Locate the cell with the specified text and output its (X, Y) center coordinate. 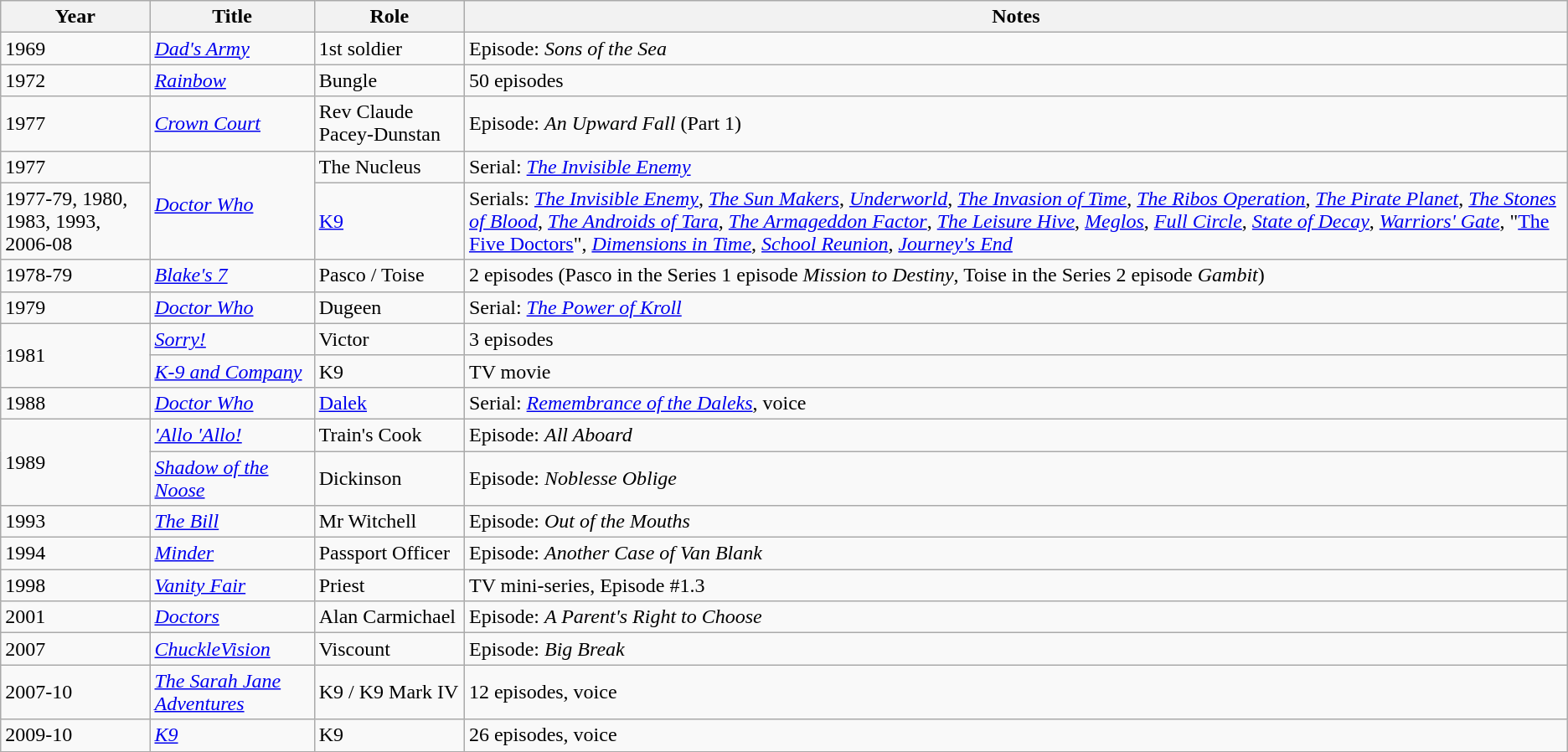
Episode: All Aboard (1015, 435)
Rev Claude Pacey-Dunstan (389, 124)
Episode: A Parent's Right to Choose (1015, 617)
1979 (75, 307)
Pasco / Toise (389, 276)
2 episodes (Pasco in the Series 1 episode Mission to Destiny, Toise in the Series 2 episode Gambit) (1015, 276)
Role (389, 17)
Minder (232, 554)
Viscount (389, 649)
Dad's Army (232, 49)
Alan Carmichael (389, 617)
2009-10 (75, 735)
Title (232, 17)
Rainbow (232, 80)
1989 (75, 462)
Dugeen (389, 307)
Year (75, 17)
2007 (75, 649)
1981 (75, 355)
Passport Officer (389, 554)
Vanity Fair (232, 585)
2001 (75, 617)
1993 (75, 522)
12 episodes, voice (1015, 692)
TV mini-series, Episode #1.3 (1015, 585)
1998 (75, 585)
Dalek (389, 403)
ChuckleVision (232, 649)
Notes (1015, 17)
Blake's 7 (232, 276)
K9 / K9 Mark IV (389, 692)
Episode: Big Break (1015, 649)
1978-79 (75, 276)
Episode: Out of the Mouths (1015, 522)
1994 (75, 554)
Crown Court (232, 124)
1st soldier (389, 49)
The Sarah Jane Adventures (232, 692)
Serial: The Invisible Enemy (1015, 167)
Episode: Another Case of Van Blank (1015, 554)
Episode: Noblesse Oblige (1015, 477)
Serial: Remembrance of the Daleks, voice (1015, 403)
Doctors (232, 617)
1972 (75, 80)
'Allo 'Allo! (232, 435)
Shadow of the Noose (232, 477)
Bungle (389, 80)
Priest (389, 585)
2007-10 (75, 692)
Episode: An Upward Fall (Part 1) (1015, 124)
The Nucleus (389, 167)
50 episodes (1015, 80)
1977-79, 1980, 1983, 1993, 2006-08 (75, 221)
Dickinson (389, 477)
3 episodes (1015, 339)
Victor (389, 339)
1969 (75, 49)
TV movie (1015, 371)
Serial: The Power of Kroll (1015, 307)
Episode: Sons of the Sea (1015, 49)
Sorry! (232, 339)
Train's Cook (389, 435)
26 episodes, voice (1015, 735)
Mr Witchell (389, 522)
K-9 and Company (232, 371)
1988 (75, 403)
The Bill (232, 522)
